Identify which cell holds the provided text, then report its (x, y) central coordinate. 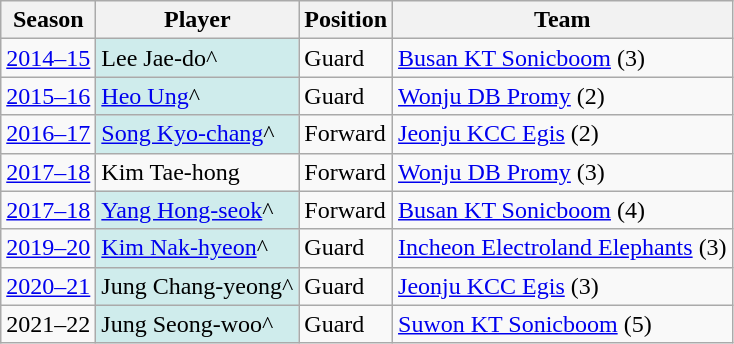
Jeonju KCC Egis (2) (563, 134)
2019–20 (48, 248)
Incheon Electroland Elephants (3) (563, 248)
Busan KT Sonicboom (4) (563, 210)
Lee Jae-do^ (198, 58)
2015–16 (48, 96)
2016–17 (48, 134)
Busan KT Sonicboom (3) (563, 58)
Kim Tae-hong (198, 172)
2020–21 (48, 286)
Wonju DB Promy (2) (563, 96)
Team (563, 20)
Jung Seong-woo^ (198, 324)
2014–15 (48, 58)
Yang Hong-seok^ (198, 210)
Position (346, 20)
Wonju DB Promy (3) (563, 172)
Player (198, 20)
Jung Chang-yeong^ (198, 286)
Kim Nak-hyeon^ (198, 248)
Heo Ung^ (198, 96)
Suwon KT Sonicboom (5) (563, 324)
Song Kyo-chang^ (198, 134)
2021–22 (48, 324)
Season (48, 20)
Jeonju KCC Egis (3) (563, 286)
